Search for the cell housing the specified text and yield its [X, Y] center coordinate. 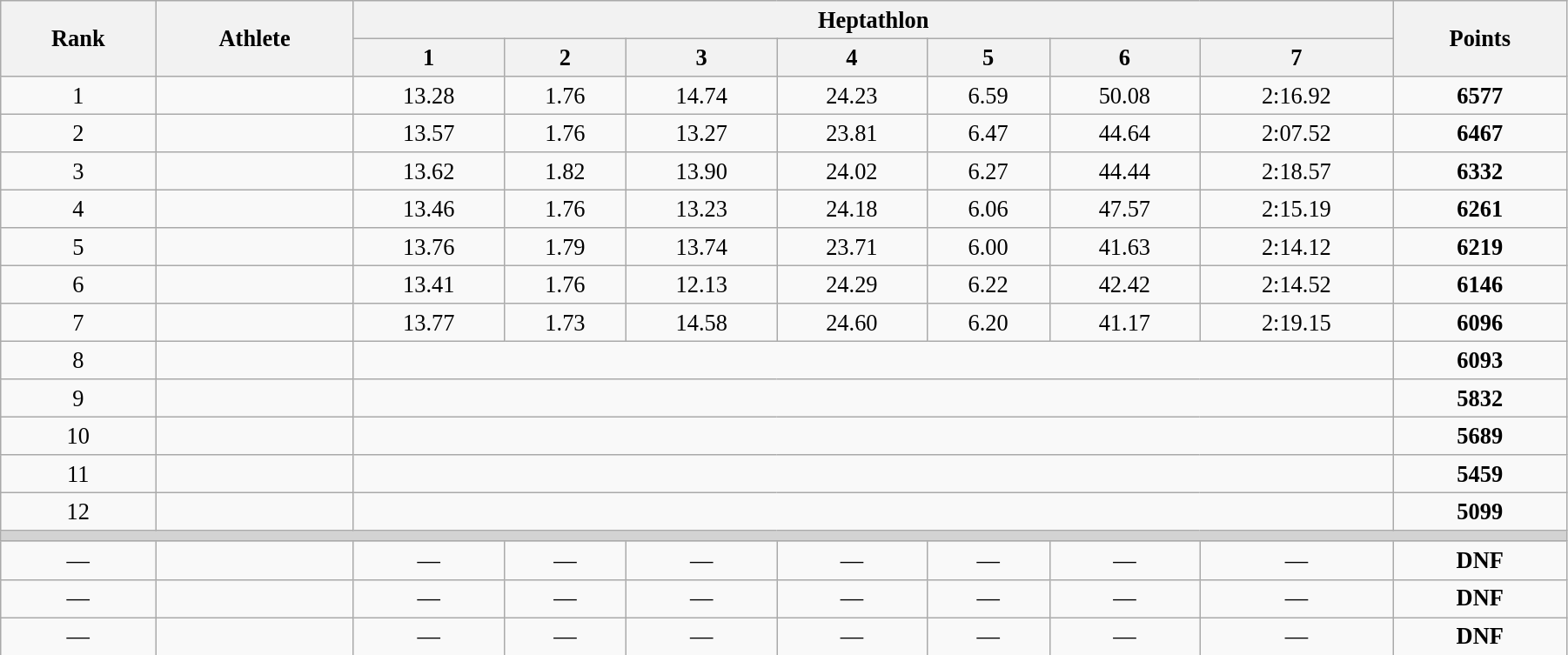
6.06 [988, 209]
Athlete [255, 38]
44.44 [1124, 171]
13.46 [428, 209]
Heptathlon [874, 19]
5099 [1479, 511]
5459 [1479, 474]
13.27 [701, 133]
5832 [1479, 398]
6467 [1479, 133]
50.08 [1124, 95]
1.79 [566, 247]
24.02 [853, 171]
24.23 [853, 95]
6.20 [988, 323]
2:07.52 [1297, 133]
1.82 [566, 171]
13.57 [428, 133]
24.60 [853, 323]
6219 [1479, 247]
8 [78, 360]
42.42 [1124, 284]
2:14.12 [1297, 247]
2:15.19 [1297, 209]
11 [78, 474]
10 [78, 436]
6261 [1479, 209]
1.73 [566, 323]
13.28 [428, 95]
41.63 [1124, 247]
2:14.52 [1297, 284]
6093 [1479, 360]
13.41 [428, 284]
5689 [1479, 436]
12 [78, 511]
13.74 [701, 247]
6.59 [988, 95]
44.64 [1124, 133]
2:18.57 [1297, 171]
24.29 [853, 284]
6.47 [988, 133]
23.81 [853, 133]
14.58 [701, 323]
13.77 [428, 323]
13.62 [428, 171]
Points [1479, 38]
6096 [1479, 323]
41.17 [1124, 323]
6.27 [988, 171]
2:19.15 [1297, 323]
23.71 [853, 247]
13.76 [428, 247]
6332 [1479, 171]
24.18 [853, 209]
6577 [1479, 95]
13.23 [701, 209]
6146 [1479, 284]
13.90 [701, 171]
6.00 [988, 247]
Rank [78, 38]
6.22 [988, 284]
14.74 [701, 95]
2:16.92 [1297, 95]
12.13 [701, 284]
9 [78, 398]
47.57 [1124, 209]
